Detect which cell encompasses the target text, then output its [X, Y] center coordinate. 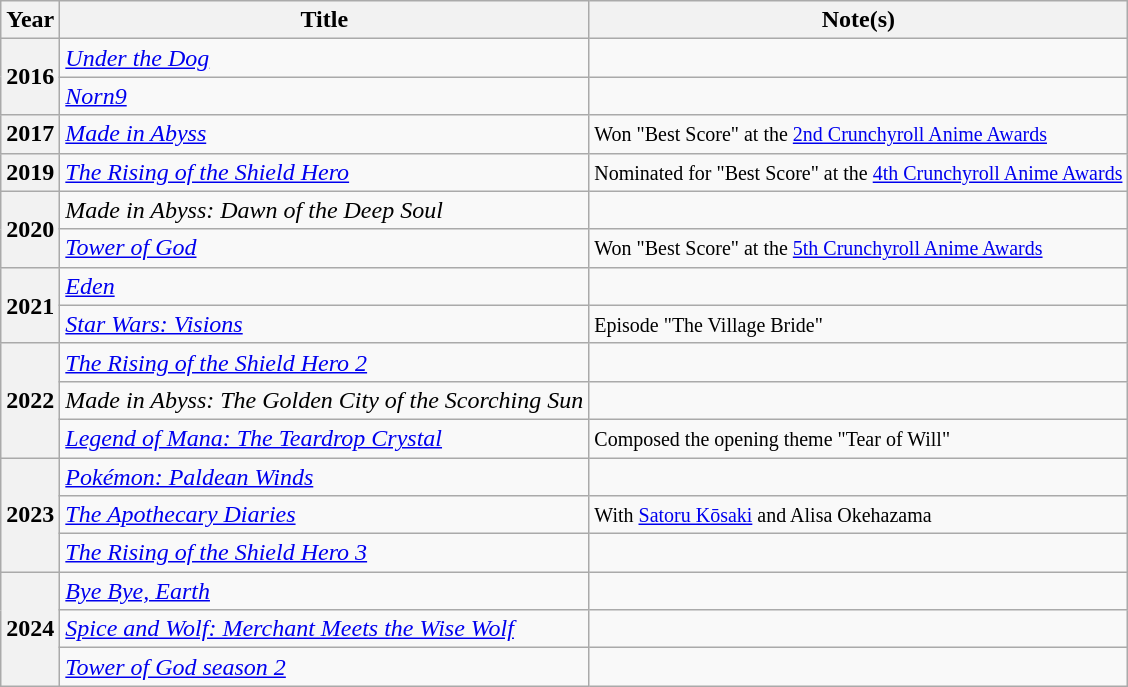
Made in Abyss: The Golden City of the Scorching Sun [324, 400]
2016 [30, 77]
2022 [30, 400]
Made in Abyss: Dawn of the Deep Soul [324, 210]
The Rising of the Shield Hero 2 [324, 362]
The Rising of the Shield Hero 3 [324, 553]
Under the Dog [324, 58]
Bye Bye, Earth [324, 591]
The Apothecary Diaries [324, 515]
Title [324, 20]
Won "Best Score" at the 2nd Crunchyroll Anime Awards [858, 134]
Pokémon: Paldean Winds [324, 477]
Won "Best Score" at the 5th Crunchyroll Anime Awards [858, 248]
Episode "The Village Bride" [858, 324]
2020 [30, 229]
Star Wars: Visions [324, 324]
Tower of God season 2 [324, 667]
Norn9 [324, 96]
Made in Abyss [324, 134]
Tower of God [324, 248]
2017 [30, 134]
Year [30, 20]
With Satoru Kōsaki and Alisa Okehazama [858, 515]
Note(s) [858, 20]
2021 [30, 305]
2024 [30, 629]
2023 [30, 515]
Legend of Mana: The Teardrop Crystal [324, 438]
Nominated for "Best Score" at the 4th Crunchyroll Anime Awards [858, 172]
2019 [30, 172]
Spice and Wolf: Merchant Meets the Wise Wolf [324, 629]
The Rising of the Shield Hero [324, 172]
Composed the opening theme "Tear of Will" [858, 438]
Eden [324, 286]
